Identify which cell holds the provided text, then report its (X, Y) central coordinate. 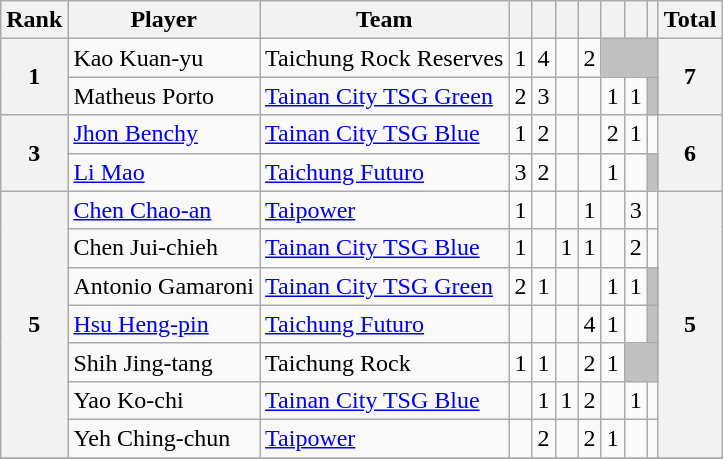
Hsu Heng-pin (164, 324)
Total (690, 20)
6 (690, 153)
Player (164, 20)
Yeh Ching-chun (164, 438)
Taichung Rock Reserves (384, 58)
Jhon Benchy (164, 134)
Yao Ko-chi (164, 400)
Team (384, 20)
Taichung Rock (384, 362)
Chen Chao-an (164, 210)
Rank (34, 20)
Kao Kuan-yu (164, 58)
Li Mao (164, 172)
Shih Jing-tang (164, 362)
Matheus Porto (164, 96)
7 (690, 77)
Chen Jui-chieh (164, 248)
Antonio Gamaroni (164, 286)
